Pinpoint the cell where the given text exists, returning its [x, y] midpoint coordinate. 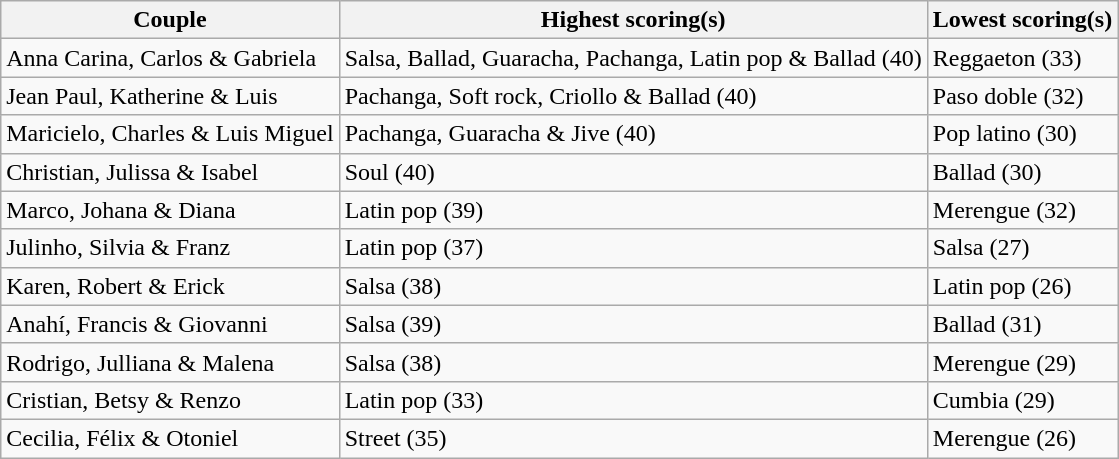
Ballad (30) [1022, 172]
Latin pop (33) [633, 400]
Reggaeton (33) [1022, 58]
Cecilia, Félix & Otoniel [170, 438]
Cristian, Betsy & Renzo [170, 400]
Anahí, Francis & Giovanni [170, 324]
Highest scoring(s) [633, 20]
Ballad (31) [1022, 324]
Anna Carina, Carlos & Gabriela [170, 58]
Latin pop (26) [1022, 286]
Merengue (32) [1022, 210]
Merengue (29) [1022, 362]
Latin pop (37) [633, 248]
Christian, Julissa & Isabel [170, 172]
Salsa (27) [1022, 248]
Julinho, Silvia & Franz [170, 248]
Street (35) [633, 438]
Soul (40) [633, 172]
Latin pop (39) [633, 210]
Salsa, Ballad, Guaracha, Pachanga, Latin pop & Ballad (40) [633, 58]
Lowest scoring(s) [1022, 20]
Pachanga, Guaracha & Jive (40) [633, 134]
Salsa (39) [633, 324]
Marco, Johana & Diana [170, 210]
Pachanga, Soft rock, Criollo & Ballad (40) [633, 96]
Karen, Robert & Erick [170, 286]
Couple [170, 20]
Maricielo, Charles & Luis Miguel [170, 134]
Cumbia (29) [1022, 400]
Jean Paul, Katherine & Luis [170, 96]
Merengue (26) [1022, 438]
Rodrigo, Julliana & Malena [170, 362]
Paso doble (32) [1022, 96]
Pop latino (30) [1022, 134]
